Return (X, Y) of the center of cell containing provided text 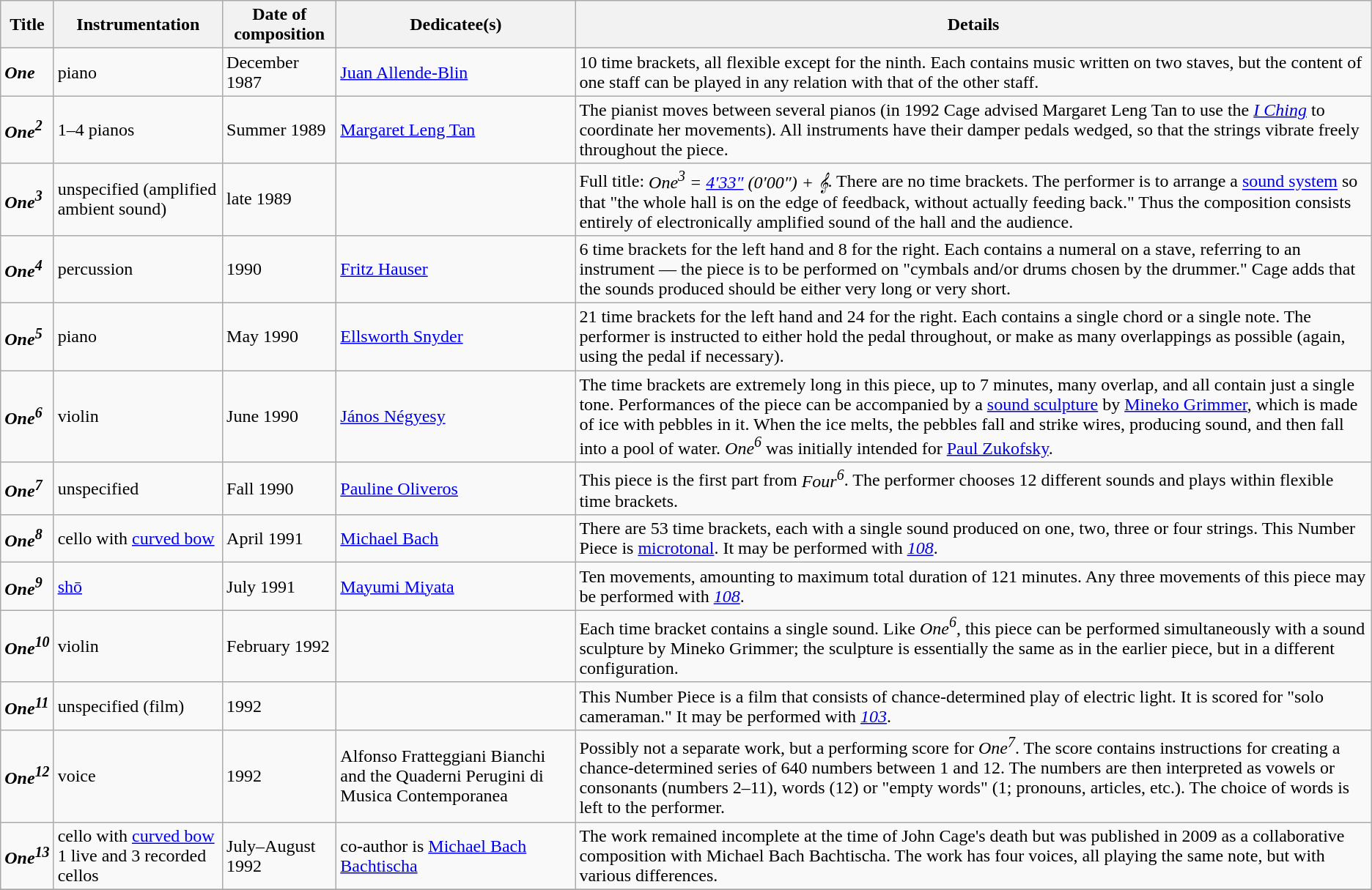
shō (138, 586)
One3 (27, 199)
Instrumentation (138, 25)
1–4 pianos (138, 130)
Alfonso Fratteggiani Bianchi and the Quaderni Perugini di Musica Contemporanea (456, 776)
Margaret Leng Tan (456, 130)
One7 (27, 489)
János Négyesy (456, 417)
unspecified (138, 489)
December 1987 (280, 72)
June 1990 (280, 417)
Michael Bach (456, 539)
One2 (27, 130)
cello with curved bow (138, 539)
One4 (27, 269)
Ellsworth Snyder (456, 337)
May 1990 (280, 337)
Ten movements, amounting to maximum total duration of 121 minutes. Any three movements of this piece may be performed with 108. (973, 586)
Details (973, 25)
One (27, 72)
late 1989 (280, 199)
July–August 1992 (280, 856)
One13 (27, 856)
Dedicatee(s) (456, 25)
February 1992 (280, 646)
Pauline Oliveros (456, 489)
One10 (27, 646)
Summer 1989 (280, 130)
One8 (27, 539)
One6 (27, 417)
unspecified (amplified ambient sound) (138, 199)
cello with curved bow1 live and 3 recorded cellos (138, 856)
April 1991 (280, 539)
One11 (27, 706)
One12 (27, 776)
One9 (27, 586)
Fritz Hauser (456, 269)
Juan Allende-Blin (456, 72)
Title (27, 25)
This piece is the first part from Four6. The performer chooses 12 different sounds and plays within flexible time brackets. (973, 489)
unspecified (film) (138, 706)
voice (138, 776)
One5 (27, 337)
co-author is Michael Bach Bachtischa (456, 856)
Fall 1990 (280, 489)
1990 (280, 269)
Date of composition (280, 25)
Mayumi Miyata (456, 586)
percussion (138, 269)
July 1991 (280, 586)
